Determine the (x, y) coordinate at the center of the cell enclosing the given text.  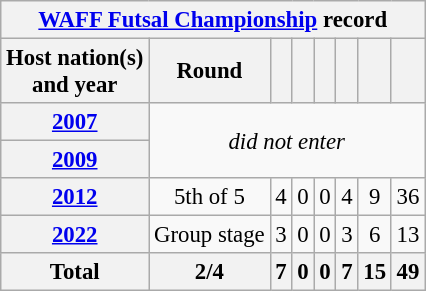
5th of 5 (210, 197)
2007 (75, 122)
6 (374, 235)
2009 (75, 160)
2012 (75, 197)
36 (408, 197)
Host nation(s)and year (75, 72)
Group stage (210, 235)
2022 (75, 235)
WAFF Futsal Championship record (213, 20)
Round (210, 72)
13 (408, 235)
did not enter (287, 140)
9 (374, 197)
